From the cell containing the given text, extract its center point as [X, Y] coordinate. 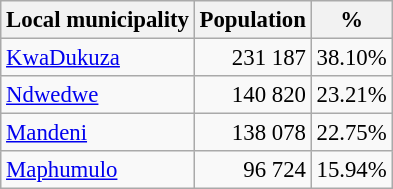
231 187 [252, 58]
Population [252, 20]
Mandeni [98, 133]
23.21% [352, 95]
Maphumulo [98, 170]
138 078 [252, 133]
% [352, 20]
Ndwedwe [98, 95]
15.94% [352, 170]
KwaDukuza [98, 58]
38.10% [352, 58]
Local municipality [98, 20]
96 724 [252, 170]
22.75% [352, 133]
140 820 [252, 95]
